Detect which cell encompasses the target text, then output its [X, Y] center coordinate. 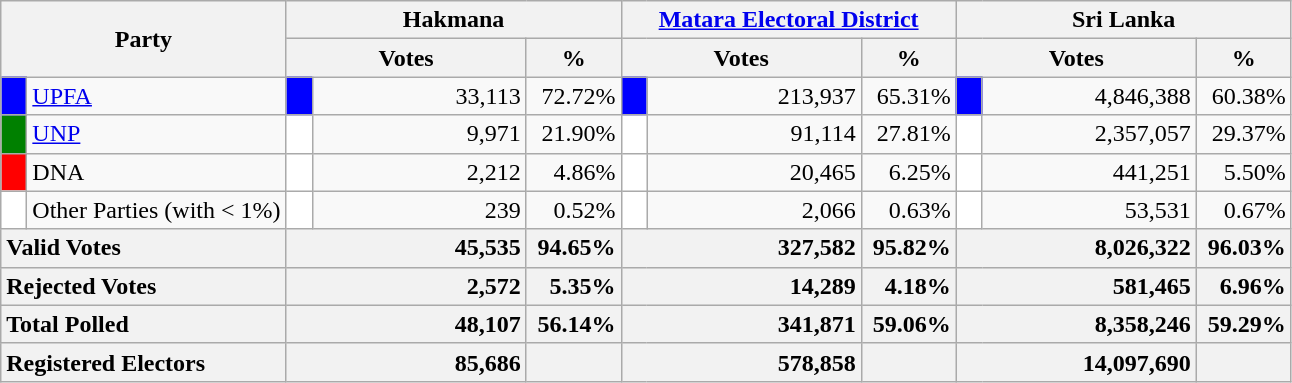
85,686 [406, 362]
0.63% [908, 210]
DNA [156, 172]
2,572 [406, 286]
9,971 [419, 134]
UNP [156, 134]
96.03% [1244, 248]
Matara Electoral District [788, 20]
5.50% [1244, 172]
327,582 [741, 248]
4.86% [574, 172]
56.14% [574, 324]
Valid Votes [144, 248]
59.06% [908, 324]
0.52% [574, 210]
6.25% [908, 172]
48,107 [406, 324]
6.96% [1244, 286]
65.31% [908, 96]
Rejected Votes [144, 286]
33,113 [419, 96]
4.18% [908, 286]
8,026,322 [1076, 248]
578,858 [741, 362]
213,937 [754, 96]
95.82% [908, 248]
45,535 [406, 248]
2,066 [754, 210]
2,357,057 [1089, 134]
14,289 [741, 286]
29.37% [1244, 134]
27.81% [908, 134]
Total Polled [144, 324]
239 [419, 210]
91,114 [754, 134]
341,871 [741, 324]
4,846,388 [1089, 96]
21.90% [574, 134]
5.35% [574, 286]
2,212 [419, 172]
Sri Lanka [1124, 20]
60.38% [1244, 96]
14,097,690 [1076, 362]
8,358,246 [1076, 324]
Other Parties (with < 1%) [156, 210]
0.67% [1244, 210]
59.29% [1244, 324]
72.72% [574, 96]
Hakmana [454, 20]
Registered Electors [144, 362]
20,465 [754, 172]
53,531 [1089, 210]
Party [144, 39]
94.65% [574, 248]
UPFA [156, 96]
581,465 [1076, 286]
441,251 [1089, 172]
